Provide the (X, Y) coordinate of the cell's center where the given text is located.  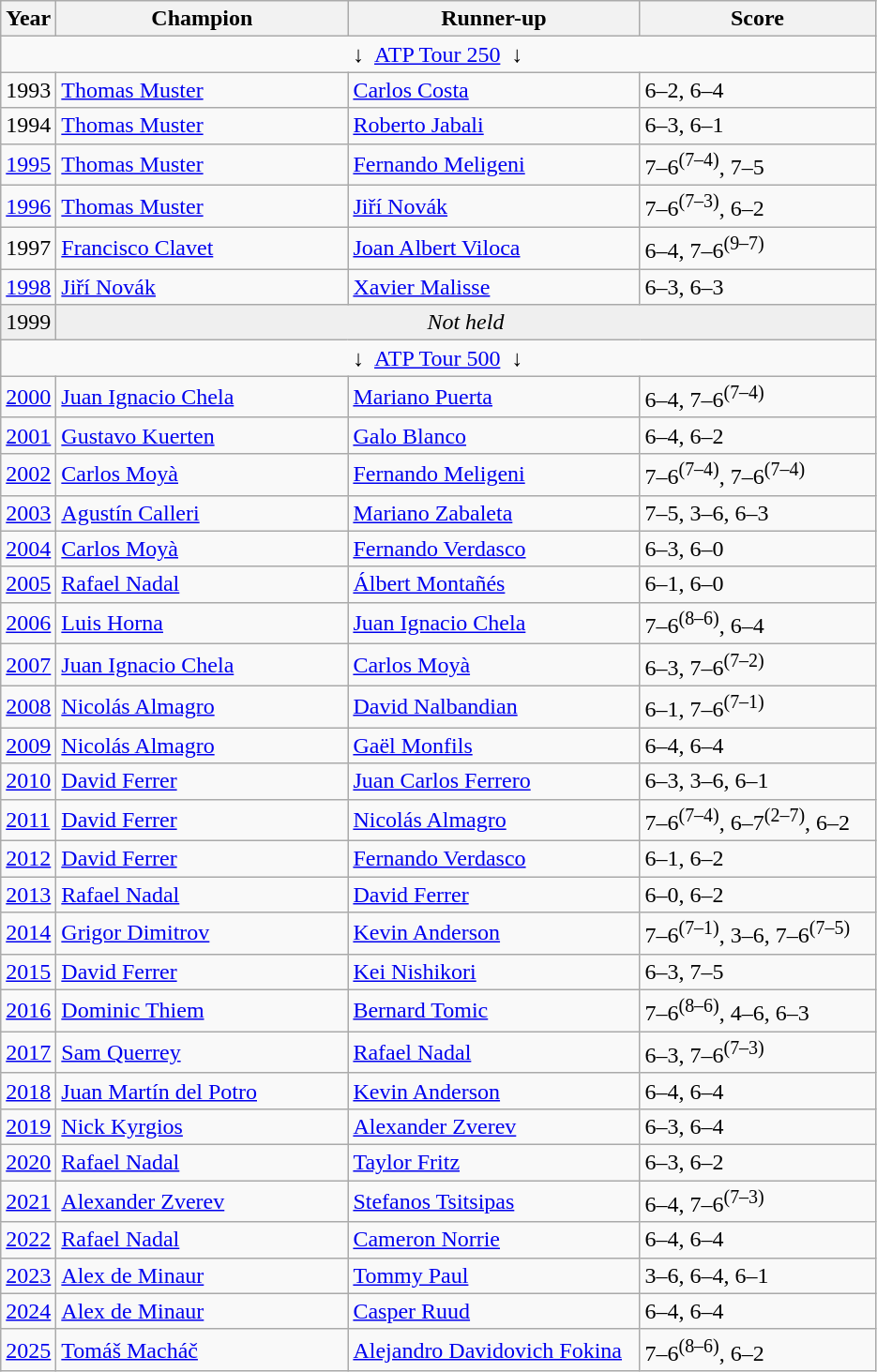
7–6(7–4), 7–5 (758, 165)
2013 (28, 895)
2016 (28, 1011)
2023 (28, 1275)
Juan Carlos Ferrero (493, 781)
Mariano Zabaleta (493, 513)
2004 (28, 549)
1998 (28, 287)
6–3, 6–4 (758, 1126)
2009 (28, 746)
Grigor Dimitrov (203, 934)
6–3, 6–0 (758, 549)
Taylor Fritz (493, 1163)
6–1, 6–2 (758, 859)
Agustín Calleri (203, 513)
Álbert Montañés (493, 584)
2018 (28, 1091)
2015 (28, 972)
2005 (28, 584)
Galo Blanco (493, 435)
6–4, 7–6(7–3) (758, 1202)
1995 (28, 165)
↓ ATP Tour 500 ↓ (438, 358)
Gustavo Kuerten (203, 435)
7–6(7–1), 3–6, 7–6(7–5) (758, 934)
Juan Martín del Potro (203, 1091)
David Nalbandian (493, 707)
6–3, 7–5 (758, 972)
2007 (28, 666)
6–3, 3–6, 6–1 (758, 781)
2001 (28, 435)
Year (28, 19)
6–4, 6–2 (758, 435)
2008 (28, 707)
Kei Nishikori (493, 972)
2010 (28, 781)
2017 (28, 1052)
Not held (465, 323)
Casper Ruud (493, 1311)
Cameron Norrie (493, 1240)
2006 (28, 623)
7–6(7–4), 7–6(7–4) (758, 475)
Sam Querrey (203, 1052)
2003 (28, 513)
Tommy Paul (493, 1275)
Runner-up (493, 19)
2025 (28, 1350)
Bernard Tomic (493, 1011)
6–1, 6–0 (758, 584)
7–6(8–6), 4–6, 6–3 (758, 1011)
Score (758, 19)
7–5, 3–6, 6–3 (758, 513)
↓ ATP Tour 250 ↓ (438, 54)
Roberto Jabali (493, 126)
6–0, 6–2 (758, 895)
2014 (28, 934)
6–3, 6–3 (758, 287)
Gaël Monfils (493, 746)
2000 (28, 398)
6–3, 7–6(7–2) (758, 666)
Nick Kyrgios (203, 1126)
Luis Horna (203, 623)
2022 (28, 1240)
Carlos Costa (493, 90)
7–6(8–6), 6–4 (758, 623)
Alejandro Davidovich Fokina (493, 1350)
Champion (203, 19)
7–6(8–6), 6–2 (758, 1350)
3–6, 6–4, 6–1 (758, 1275)
2002 (28, 475)
6–3, 6–2 (758, 1163)
2020 (28, 1163)
Francisco Clavet (203, 248)
2011 (28, 820)
Mariano Puerta (493, 398)
1997 (28, 248)
Tomáš Macháč (203, 1350)
Dominic Thiem (203, 1011)
2021 (28, 1202)
7–6(7–4), 6–7(2–7), 6–2 (758, 820)
6–3, 7–6(7–3) (758, 1052)
1999 (28, 323)
7–6(7–3), 6–2 (758, 206)
1993 (28, 90)
Stefanos Tsitsipas (493, 1202)
2012 (28, 859)
6–3, 6–1 (758, 126)
2024 (28, 1311)
6–1, 7–6(7–1) (758, 707)
Xavier Malisse (493, 287)
6–4, 7–6(9–7) (758, 248)
Joan Albert Viloca (493, 248)
6–4, 7–6(7–4) (758, 398)
1996 (28, 206)
1994 (28, 126)
2019 (28, 1126)
6–2, 6–4 (758, 90)
